Output the (X, Y) coordinate of the center of the cell containing the given text.  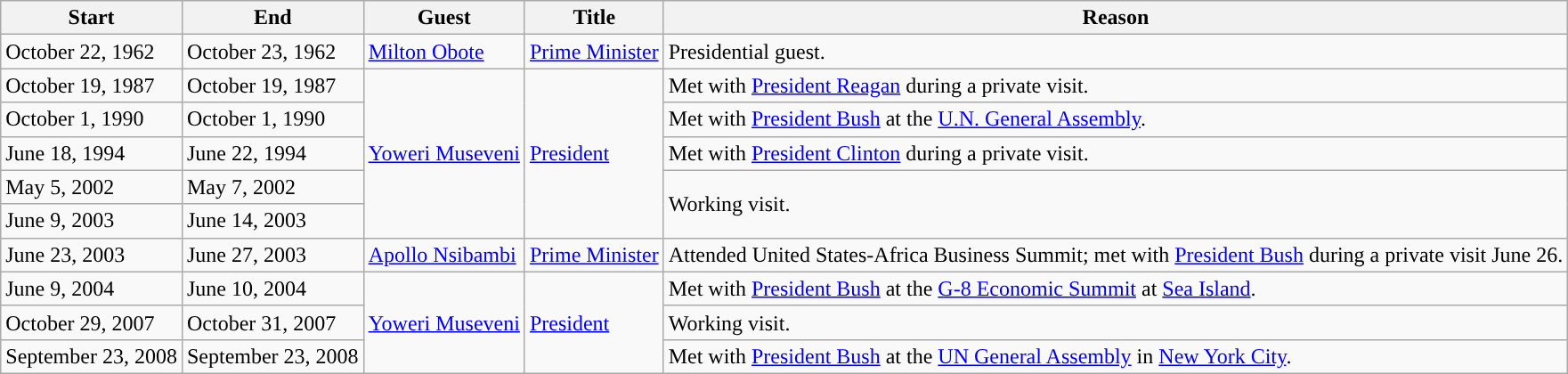
June 9, 2004 (92, 289)
Met with President Bush at the U.N. General Assembly. (1116, 119)
Met with President Reagan during a private visit. (1116, 85)
Title (594, 18)
Met with President Bush at the G-8 Economic Summit at Sea Island. (1116, 289)
End (272, 18)
October 23, 1962 (272, 52)
October 22, 1962 (92, 52)
June 9, 2003 (92, 221)
Apollo Nsibambi (443, 255)
June 14, 2003 (272, 221)
May 5, 2002 (92, 187)
June 10, 2004 (272, 289)
Met with President Clinton during a private visit. (1116, 153)
May 7, 2002 (272, 187)
June 27, 2003 (272, 255)
Reason (1116, 18)
Guest (443, 18)
October 29, 2007 (92, 322)
June 18, 1994 (92, 153)
October 31, 2007 (272, 322)
June 23, 2003 (92, 255)
Attended United States-Africa Business Summit; met with President Bush during a private visit June 26. (1116, 255)
Start (92, 18)
June 22, 1994 (272, 153)
Milton Obote (443, 52)
Presidential guest. (1116, 52)
Met with President Bush at the UN General Assembly in New York City. (1116, 356)
